Determine the [X, Y] coordinate at the center of the cell enclosing the given text.  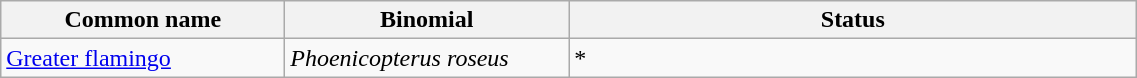
Common name [143, 20]
* [853, 58]
Greater flamingo [143, 58]
Binomial [427, 20]
Status [853, 20]
Phoenicopterus roseus [427, 58]
